Detect which cell encompasses the target text, then output its (X, Y) center coordinate. 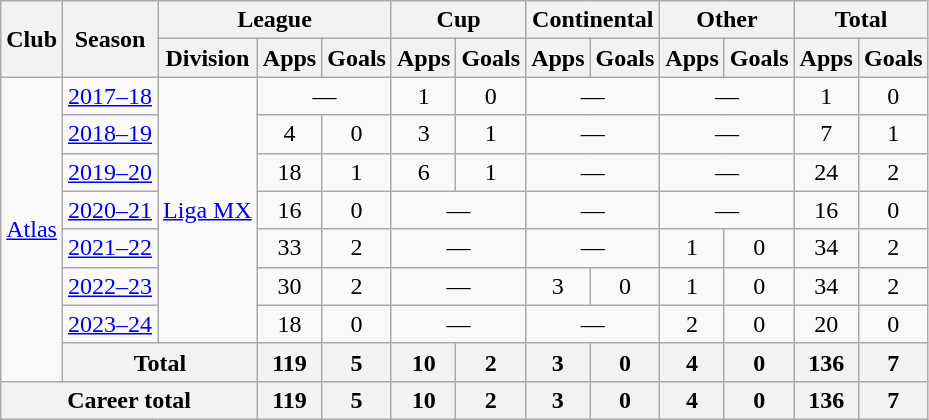
24 (826, 172)
2022–23 (110, 286)
Season (110, 39)
Other (727, 20)
Cup (458, 20)
Career total (130, 400)
League (275, 20)
Division (208, 58)
Continental (593, 20)
Liga MX (208, 210)
20 (826, 324)
2023–24 (110, 324)
2018–19 (110, 134)
2020–21 (110, 210)
2017–18 (110, 96)
2021–22 (110, 248)
Club (32, 39)
30 (289, 286)
6 (423, 172)
33 (289, 248)
2019–20 (110, 172)
Atlas (32, 229)
